Scan for the cell matching the given text and deliver its [X, Y] coordinate at center. 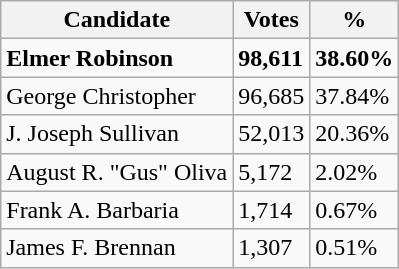
96,685 [272, 96]
52,013 [272, 134]
98,611 [272, 58]
20.36% [354, 134]
James F. Brennan [117, 248]
George Christopher [117, 96]
Elmer Robinson [117, 58]
August R. "Gus" Oliva [117, 172]
% [354, 20]
0.67% [354, 210]
38.60% [354, 58]
1,714 [272, 210]
Votes [272, 20]
5,172 [272, 172]
Candidate [117, 20]
0.51% [354, 248]
J. Joseph Sullivan [117, 134]
37.84% [354, 96]
1,307 [272, 248]
2.02% [354, 172]
Frank A. Barbaria [117, 210]
